Determine the [x, y] coordinate at the center of the cell enclosing the given text.  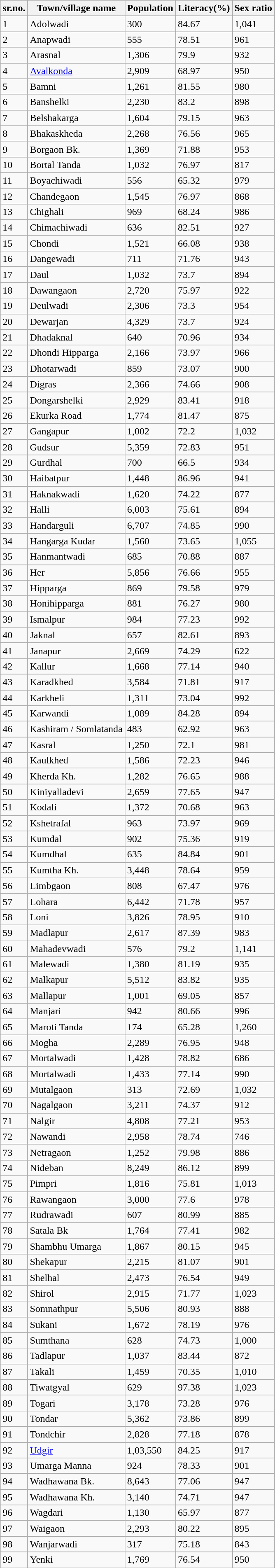
2,929 [150, 400]
Sukani [76, 1325]
72.69 [204, 1090]
66.08 [204, 243]
74.29 [204, 651]
10 [14, 165]
Wagdari [76, 1513]
Kallur [76, 666]
73.3 [204, 306]
2,268 [150, 133]
Hanmantwadi [76, 557]
78 [14, 1231]
70.68 [204, 807]
79.2 [204, 948]
74.66 [204, 384]
Kasral [76, 745]
2,915 [150, 1293]
70.88 [204, 557]
Chighali [76, 212]
71.76 [204, 259]
84.67 [204, 24]
996 [253, 1011]
Takali [76, 1372]
75.61 [204, 510]
17 [14, 275]
988 [253, 776]
19 [14, 306]
981 [253, 745]
483 [150, 729]
982 [253, 1231]
61 [14, 964]
893 [253, 635]
Somnathpur [76, 1309]
942 [150, 1011]
70.35 [204, 1372]
65.28 [204, 1027]
Shekapur [76, 1262]
Haibatpur [76, 478]
Nagalgaon [76, 1105]
2 [14, 40]
79.9 [204, 55]
Dhondi Hipparga [76, 353]
Togari [76, 1403]
76.27 [204, 604]
Dewarjan [76, 322]
636 [150, 228]
90 [14, 1419]
Dhadaknal [76, 337]
1,459 [150, 1372]
30 [14, 478]
857 [253, 996]
97 [14, 1528]
74.85 [204, 525]
73.04 [204, 698]
984 [150, 619]
Loni [76, 917]
77.06 [204, 1482]
965 [253, 133]
1,380 [150, 964]
22 [14, 353]
Gangapur [76, 431]
Malkapur [76, 980]
Nawandi [76, 1136]
Netragaon [76, 1152]
927 [253, 228]
918 [253, 400]
Janapur [76, 651]
Daul [76, 275]
Adolwadi [76, 24]
1,260 [253, 1027]
1,130 [150, 1513]
1,002 [150, 431]
Nideban [76, 1168]
908 [253, 384]
640 [150, 337]
86 [14, 1356]
Kumdhal [76, 854]
1,372 [150, 807]
81.47 [204, 415]
80.15 [204, 1246]
20 [14, 322]
32 [14, 510]
Handarguli [76, 525]
73.65 [204, 541]
Borgaon Bk. [76, 149]
628 [150, 1340]
1,769 [150, 1560]
Bamni [76, 86]
Wanjarwadi [76, 1544]
1,816 [150, 1183]
Rawangaon [76, 1199]
77 [14, 1215]
2,215 [150, 1262]
Sumthana [76, 1340]
Malewadi [76, 964]
70 [14, 1105]
71.81 [204, 682]
4 [14, 71]
1 [14, 24]
Lohara [76, 901]
80.99 [204, 1215]
3,211 [150, 1105]
68 [14, 1074]
21 [14, 337]
922 [253, 290]
81.55 [204, 86]
2,720 [150, 290]
72.83 [204, 447]
11 [14, 180]
78.51 [204, 40]
Bortal Tanda [76, 165]
Tondchir [76, 1434]
56 [14, 886]
951 [253, 447]
938 [253, 243]
1,089 [150, 714]
3 [14, 55]
1,250 [150, 745]
978 [253, 1199]
89 [14, 1403]
Umarga Manna [76, 1466]
67 [14, 1058]
Town/village name [76, 8]
1,560 [150, 541]
Kodali [76, 807]
576 [150, 948]
5,506 [150, 1309]
5,359 [150, 447]
Pimpri [76, 1183]
Kshetrafal [76, 823]
Maroti Tanda [76, 1027]
2,958 [150, 1136]
76.56 [204, 133]
15 [14, 243]
902 [150, 839]
46 [14, 729]
Wadhawana Bk. [76, 1482]
64 [14, 1011]
Shambhu Umarga [76, 1246]
Chandegaon [76, 196]
Belshakarga [76, 118]
Satala Bk [76, 1231]
76 [14, 1199]
1,013 [253, 1183]
57 [14, 901]
Mutalgaon [76, 1090]
Mahadevwadi [76, 948]
49 [14, 776]
555 [150, 40]
6,003 [150, 510]
84.25 [204, 1450]
Yenki [76, 1560]
54 [14, 854]
83.41 [204, 400]
78.64 [204, 870]
313 [150, 1090]
1,261 [150, 86]
35 [14, 557]
Wadhawana Kh. [76, 1497]
66.5 [204, 463]
74.71 [204, 1497]
29 [14, 463]
912 [253, 1105]
9 [14, 149]
80.93 [204, 1309]
77.21 [204, 1121]
1,03,550 [150, 1450]
95 [14, 1497]
8,249 [150, 1168]
Haknakwadi [76, 494]
Population [150, 8]
65.32 [204, 180]
69 [14, 1090]
881 [150, 604]
38 [14, 604]
657 [150, 635]
48 [14, 761]
28 [14, 447]
77.41 [204, 1231]
1,306 [150, 55]
8,643 [150, 1482]
1,000 [253, 1340]
Deulwadi [76, 306]
1,668 [150, 666]
1,311 [150, 698]
72.23 [204, 761]
872 [253, 1356]
68.24 [204, 212]
1,521 [150, 243]
Hangarga Kudar [76, 541]
75.18 [204, 1544]
3,140 [150, 1497]
Honihipparga [76, 604]
94 [14, 1482]
8 [14, 133]
86.12 [204, 1168]
6,707 [150, 525]
2,166 [150, 353]
93 [14, 1466]
700 [150, 463]
82.51 [204, 228]
12 [14, 196]
607 [150, 1215]
71 [14, 1121]
843 [253, 1544]
1,001 [150, 996]
Hipparga [76, 588]
1,448 [150, 478]
55 [14, 870]
941 [253, 478]
68.97 [204, 71]
59 [14, 933]
859 [150, 369]
Kherda Kh. [76, 776]
74 [14, 1168]
Gudsur [76, 447]
1,867 [150, 1246]
895 [253, 1528]
77.6 [204, 1199]
685 [150, 557]
961 [253, 40]
76.65 [204, 776]
23 [14, 369]
Banshelki [76, 102]
87.39 [204, 933]
40 [14, 635]
Rudrawadi [76, 1215]
Udgir [76, 1450]
72 [14, 1136]
Limbgaon [76, 886]
Bhakaskheda [76, 133]
174 [150, 1027]
81.07 [204, 1262]
2,909 [150, 71]
62.92 [204, 729]
Boyachiwadi [76, 180]
3,000 [150, 1199]
78.82 [204, 1058]
Karadkhed [76, 682]
73.86 [204, 1419]
6 [14, 102]
919 [253, 839]
Gurdhal [76, 463]
6,442 [150, 901]
78.33 [204, 1466]
635 [150, 854]
79 [14, 1246]
887 [253, 557]
4,808 [150, 1121]
84.28 [204, 714]
50 [14, 792]
74.22 [204, 494]
1,010 [253, 1372]
7 [14, 118]
1,672 [150, 1325]
60 [14, 948]
77.23 [204, 619]
3,584 [150, 682]
Madlapur [76, 933]
71.78 [204, 901]
71.88 [204, 149]
51 [14, 807]
885 [253, 1215]
949 [253, 1278]
2,617 [150, 933]
3,178 [150, 1403]
5,512 [150, 980]
42 [14, 666]
Kaulkhed [76, 761]
Halli [76, 510]
37 [14, 588]
910 [253, 917]
41 [14, 651]
5,362 [150, 1419]
Anapwadi [76, 40]
Ekurka Road [76, 415]
Mogha [76, 1043]
Dongarshelki [76, 400]
78.19 [204, 1325]
1,252 [150, 1152]
Manjari [76, 1011]
34 [14, 541]
14 [14, 228]
82.61 [204, 635]
1,041 [253, 24]
70.96 [204, 337]
78.74 [204, 1136]
Karwandi [76, 714]
83.2 [204, 102]
1,586 [150, 761]
44 [14, 698]
85 [14, 1340]
2,306 [150, 306]
Tiwatgyal [76, 1387]
943 [253, 259]
898 [253, 102]
91 [14, 1434]
16 [14, 259]
1,545 [150, 196]
Kumtha Kh. [76, 870]
65.97 [204, 1513]
945 [253, 1246]
47 [14, 745]
940 [253, 666]
99 [14, 1560]
1,764 [150, 1231]
73.07 [204, 369]
1,282 [150, 776]
4,329 [150, 322]
888 [253, 1309]
80.22 [204, 1528]
sr.no. [14, 8]
Mallapur [76, 996]
5,856 [150, 572]
2,669 [150, 651]
955 [253, 572]
957 [253, 901]
79.98 [204, 1152]
Literacy(%) [204, 8]
86.96 [204, 478]
72.1 [204, 745]
66 [14, 1043]
3,826 [150, 917]
300 [150, 24]
82 [14, 1293]
878 [253, 1434]
983 [253, 933]
Her [76, 572]
686 [253, 1058]
1,141 [253, 948]
Waigaon [76, 1528]
959 [253, 870]
24 [14, 384]
80 [14, 1262]
1,428 [150, 1058]
65 [14, 1027]
954 [253, 306]
711 [150, 259]
Jaknal [76, 635]
45 [14, 714]
556 [150, 180]
1,055 [253, 541]
Tondar [76, 1419]
77.65 [204, 792]
81 [14, 1278]
80.66 [204, 1011]
2,828 [150, 1434]
Ismalpur [76, 619]
97.38 [204, 1387]
808 [150, 886]
83.44 [204, 1356]
886 [253, 1152]
52 [14, 823]
27 [14, 431]
948 [253, 1043]
88 [14, 1387]
39 [14, 619]
75 [14, 1183]
Karkheli [76, 698]
74.37 [204, 1105]
2,289 [150, 1043]
79.58 [204, 588]
Dhotarwadi [76, 369]
63 [14, 996]
25 [14, 400]
317 [150, 1544]
92 [14, 1450]
83 [14, 1309]
Kumdal [76, 839]
43 [14, 682]
33 [14, 525]
875 [253, 415]
76.66 [204, 572]
2,293 [150, 1528]
87 [14, 1372]
946 [253, 761]
Tadlapur [76, 1356]
1,620 [150, 494]
817 [253, 165]
3,448 [150, 870]
1,369 [150, 149]
98 [14, 1544]
62 [14, 980]
1,774 [150, 415]
Shirol [76, 1293]
58 [14, 917]
31 [14, 494]
Kiniyalladevi [76, 792]
72.2 [204, 431]
900 [253, 369]
74.73 [204, 1340]
1,037 [150, 1356]
986 [253, 212]
2,659 [150, 792]
53 [14, 839]
5 [14, 86]
629 [150, 1387]
81.19 [204, 964]
71.77 [204, 1293]
Arasnal [76, 55]
96 [14, 1513]
622 [253, 651]
2,473 [150, 1278]
Nalgir [76, 1121]
Kashiram / Somlatanda [76, 729]
83.82 [204, 980]
869 [150, 588]
84 [14, 1325]
1,433 [150, 1074]
73.28 [204, 1403]
84.84 [204, 854]
13 [14, 212]
76.95 [204, 1043]
78.95 [204, 917]
2,366 [150, 384]
Dawangaon [76, 290]
746 [253, 1136]
18 [14, 290]
77.18 [204, 1434]
75.36 [204, 839]
26 [14, 415]
2,230 [150, 102]
Chondi [76, 243]
69.05 [204, 996]
75.97 [204, 290]
Chimachiwadi [76, 228]
Sex ratio [253, 8]
75.81 [204, 1183]
Shelhal [76, 1278]
Avalkonda [76, 71]
1,604 [150, 118]
966 [253, 353]
67.47 [204, 886]
Digras [76, 384]
79.15 [204, 118]
868 [253, 196]
Dangewadi [76, 259]
36 [14, 572]
73 [14, 1152]
932 [253, 55]
